Capture the cell that displays the provided text and extract its [x, y] central coordinate. 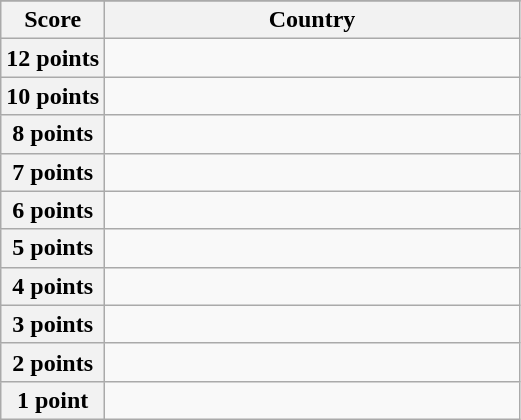
3 points [53, 324]
1 point [53, 400]
Country [312, 20]
4 points [53, 286]
12 points [53, 58]
7 points [53, 172]
2 points [53, 362]
6 points [53, 210]
10 points [53, 96]
Score [53, 20]
5 points [53, 248]
8 points [53, 134]
